Determine the (x, y) coordinate at the center of the cell enclosing the given text.  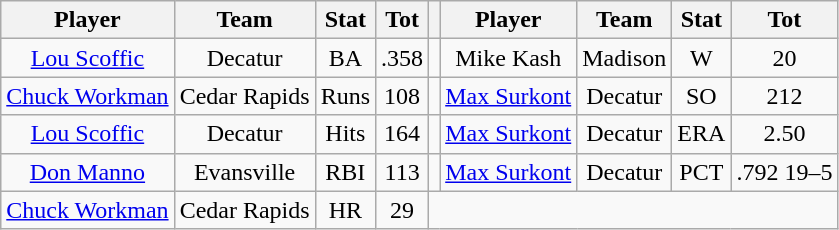
113 (402, 172)
212 (784, 96)
29 (402, 210)
Mike Kash (508, 58)
PCT (702, 172)
20 (784, 58)
164 (402, 134)
SO (702, 96)
2.50 (784, 134)
108 (402, 96)
Madison (624, 58)
W (702, 58)
Hits (345, 134)
Runs (345, 96)
HR (345, 210)
ERA (702, 134)
.358 (402, 58)
.792 19–5 (784, 172)
BA (345, 58)
RBI (345, 172)
Evansville (244, 172)
Don Manno (88, 172)
